Return the (x, y) coordinate for the center point of the cell that contains the specified text.  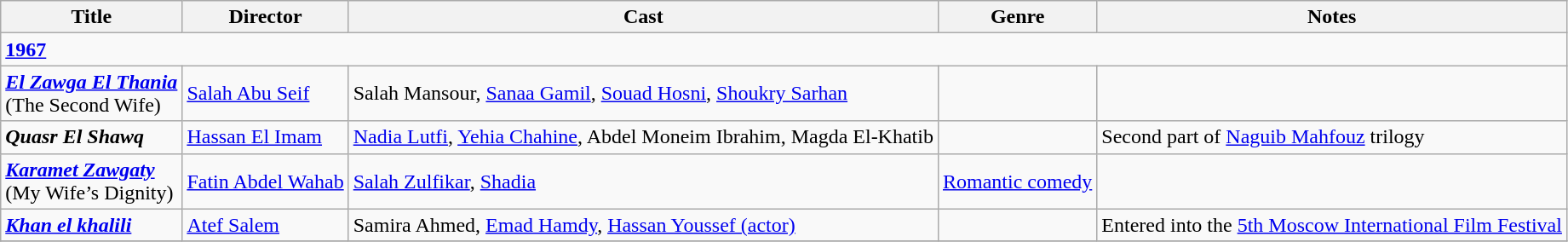
Salah Mansour, Sanaa Gamil, Souad Hosni, Shoukry Sarhan (643, 94)
Salah Abu Seif (266, 94)
El Zawga El Thania(The Second Wife) (92, 94)
Salah Zulfikar, Shadia (643, 181)
Hassan El Imam (266, 137)
Atef Salem (266, 225)
Khan el khalili (92, 225)
Cast (643, 17)
Nadia Lutfi, Yehia Chahine, Abdel Moneim Ibrahim, Magda El-Khatib (643, 137)
1967 (784, 49)
Director (266, 17)
Notes (1332, 17)
Samira Ahmed, Emad Hamdy, Hassan Youssef (actor) (643, 225)
Quasr El Shawq (92, 137)
Title (92, 17)
Entered into the 5th Moscow International Film Festival (1332, 225)
Karamet Zawgaty(My Wife’s Dignity) (92, 181)
Romantic comedy (1017, 181)
Second part of Naguib Mahfouz trilogy (1332, 137)
Fatin Abdel Wahab (266, 181)
Genre (1017, 17)
